Search for the cell housing the specified text and yield its (X, Y) center coordinate. 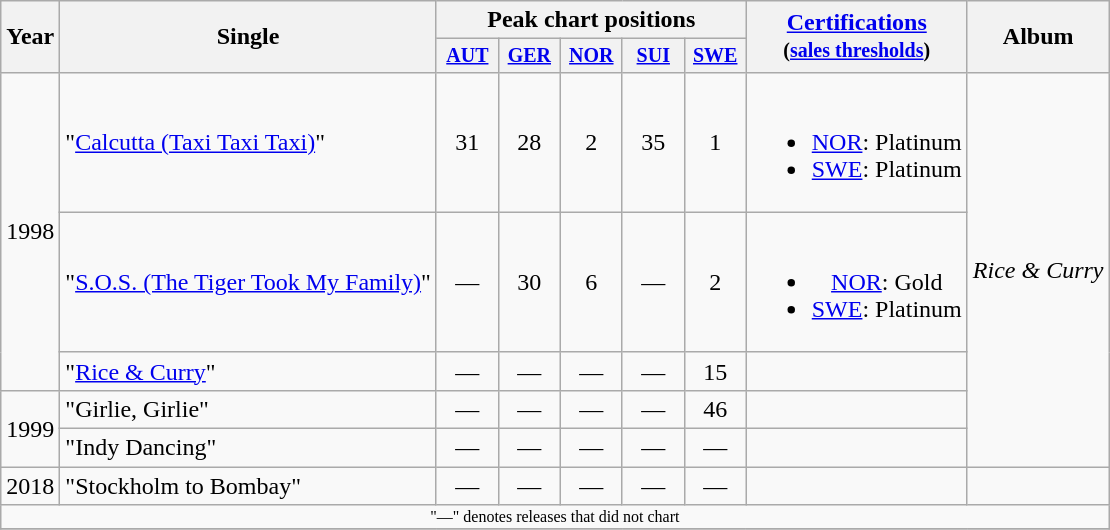
Single (248, 37)
35 (653, 142)
GER (529, 56)
"S.O.S. (The Tiger Took My Family)" (248, 282)
"Girlie, Girlie" (248, 409)
30 (529, 282)
Album (1038, 37)
"Stockholm to Bombay" (248, 486)
"—" denotes releases that did not chart (555, 517)
2018 (30, 486)
Rice & Curry (1038, 269)
1 (715, 142)
"Rice & Curry" (248, 371)
28 (529, 142)
Peak chart positions (591, 20)
31 (467, 142)
SWE (715, 56)
1999 (30, 428)
1998 (30, 231)
SUI (653, 56)
Year (30, 37)
NOR: PlatinumSWE: Platinum (856, 142)
46 (715, 409)
NOR: GoldSWE: Platinum (856, 282)
"Indy Dancing" (248, 448)
15 (715, 371)
NOR (591, 56)
6 (591, 282)
AUT (467, 56)
Certifications(sales thresholds) (856, 37)
"Calcutta (Taxi Taxi Taxi)" (248, 142)
